Search for the cell housing the specified text and yield its (x, y) center coordinate. 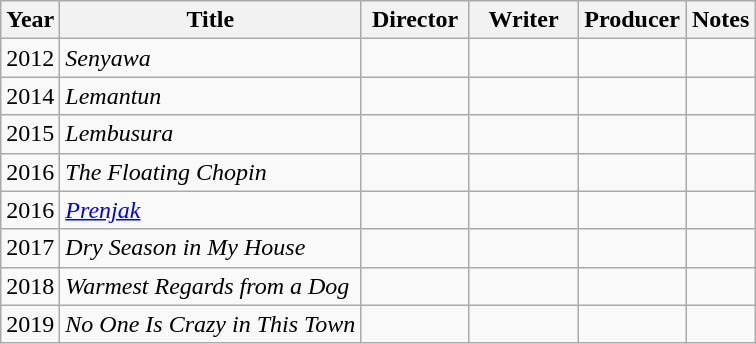
Writer (524, 20)
Prenjak (210, 210)
2014 (30, 96)
Dry Season in My House (210, 248)
2015 (30, 134)
2018 (30, 286)
2019 (30, 324)
Producer (632, 20)
2012 (30, 58)
Year (30, 20)
2017 (30, 248)
Notes (720, 20)
Director (416, 20)
Lemantun (210, 96)
The Floating Chopin (210, 172)
No One Is Crazy in This Town (210, 324)
Senyawa (210, 58)
Warmest Regards from a Dog (210, 286)
Title (210, 20)
Lembusura (210, 134)
